Determine the [x, y] coordinate at the center of the cell enclosing the given text.  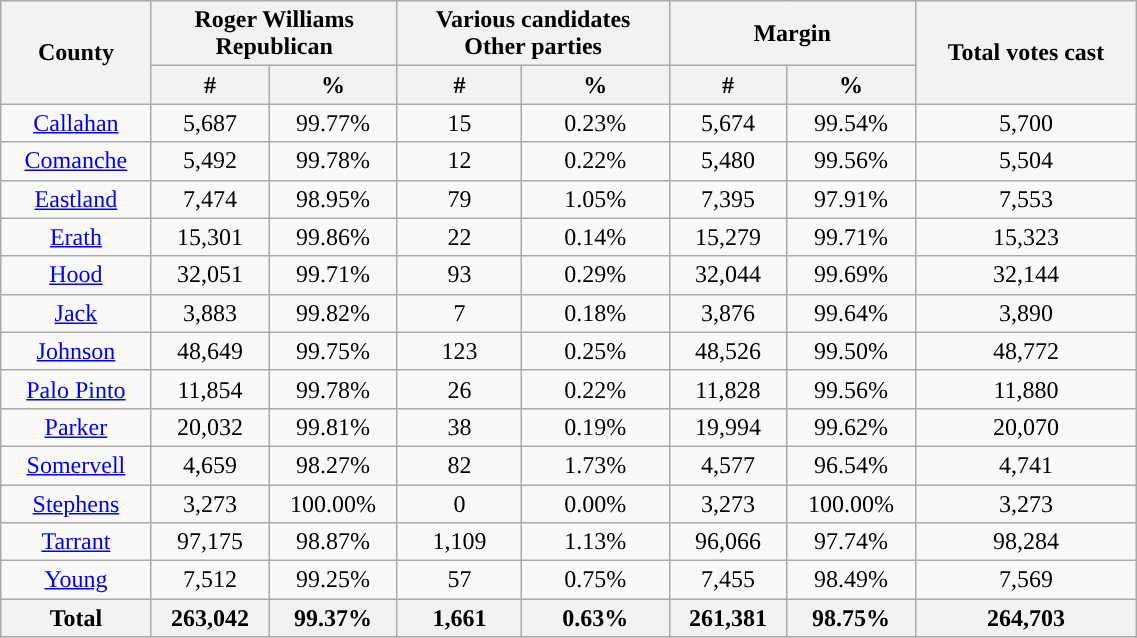
11,828 [728, 389]
99.50% [851, 351]
Tarrant [76, 542]
7,474 [210, 199]
5,674 [728, 123]
Comanche [76, 161]
48,649 [210, 351]
99.62% [851, 427]
32,051 [210, 275]
98.95% [333, 199]
Eastland [76, 199]
38 [459, 427]
82 [459, 465]
99.81% [333, 427]
5,480 [728, 161]
15,301 [210, 237]
0.75% [596, 580]
123 [459, 351]
Young [76, 580]
264,703 [1026, 618]
Total votes cast [1026, 52]
1.13% [596, 542]
3,883 [210, 313]
County [76, 52]
3,876 [728, 313]
26 [459, 389]
5,492 [210, 161]
7,512 [210, 580]
98.87% [333, 542]
4,741 [1026, 465]
12 [459, 161]
4,659 [210, 465]
32,044 [728, 275]
99.75% [333, 351]
Parker [76, 427]
98.27% [333, 465]
Hood [76, 275]
97.74% [851, 542]
7,455 [728, 580]
Roger WilliamsRepublican [274, 34]
99.69% [851, 275]
99.77% [333, 123]
0.18% [596, 313]
15,279 [728, 237]
Palo Pinto [76, 389]
57 [459, 580]
Stephens [76, 503]
48,772 [1026, 351]
99.54% [851, 123]
5,700 [1026, 123]
98.75% [851, 618]
Margin [792, 34]
0.29% [596, 275]
98,284 [1026, 542]
1.73% [596, 465]
15 [459, 123]
0.25% [596, 351]
11,854 [210, 389]
99.82% [333, 313]
7,569 [1026, 580]
79 [459, 199]
15,323 [1026, 237]
22 [459, 237]
97,175 [210, 542]
0 [459, 503]
32,144 [1026, 275]
1,661 [459, 618]
20,070 [1026, 427]
261,381 [728, 618]
0.19% [596, 427]
Jack [76, 313]
Johnson [76, 351]
99.64% [851, 313]
1.05% [596, 199]
Total [76, 618]
7,395 [728, 199]
0.00% [596, 503]
96.54% [851, 465]
Somervell [76, 465]
263,042 [210, 618]
Callahan [76, 123]
96,066 [728, 542]
97.91% [851, 199]
0.23% [596, 123]
4,577 [728, 465]
7,553 [1026, 199]
7 [459, 313]
3,890 [1026, 313]
19,994 [728, 427]
Erath [76, 237]
5,504 [1026, 161]
1,109 [459, 542]
99.37% [333, 618]
0.14% [596, 237]
99.25% [333, 580]
5,687 [210, 123]
0.63% [596, 618]
98.49% [851, 580]
Various candidatesOther parties [533, 34]
93 [459, 275]
20,032 [210, 427]
11,880 [1026, 389]
99.86% [333, 237]
48,526 [728, 351]
